For the text-containing cell, return its midpoint in [x, y] coordinate format. 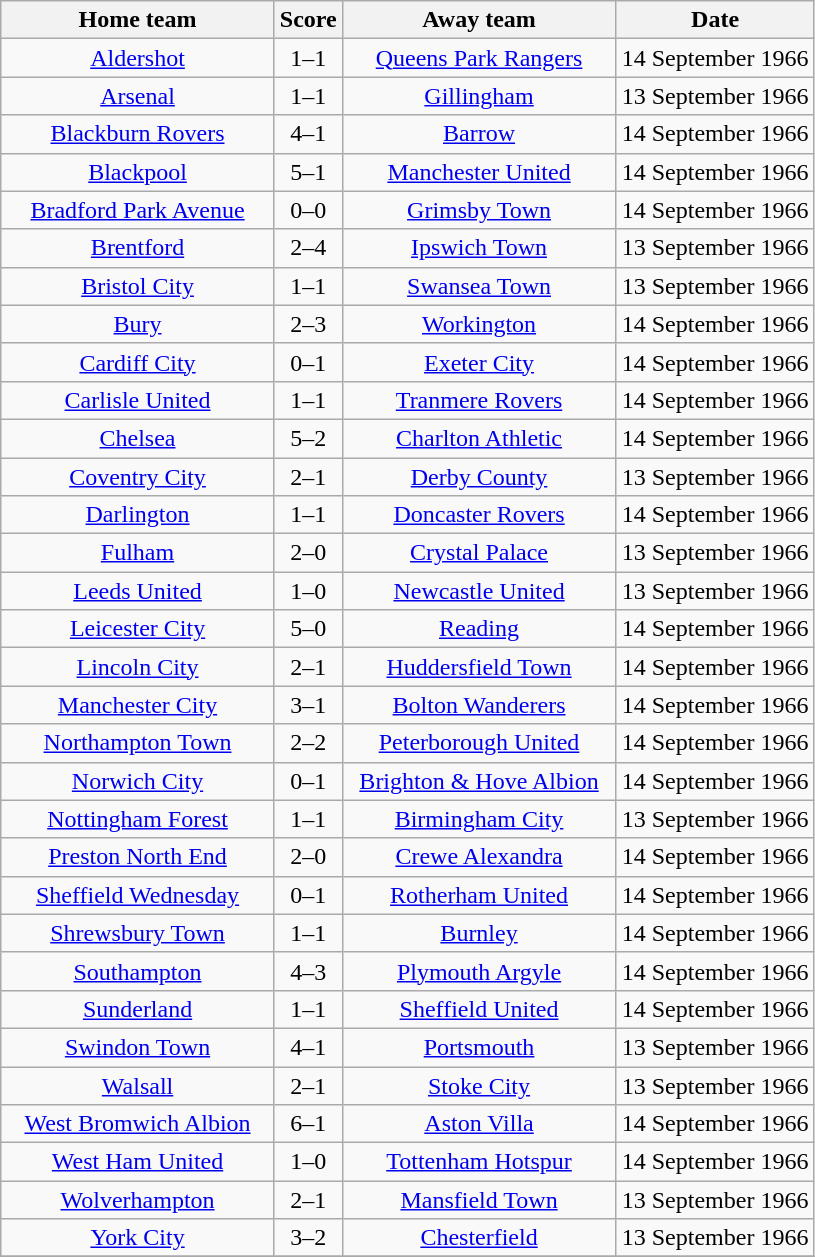
Crewe Alexandra [479, 857]
York City [138, 1238]
Home team [138, 20]
Bury [138, 324]
Chelsea [138, 438]
Crystal Palace [479, 553]
Leeds United [138, 591]
Sheffield Wednesday [138, 895]
Fulham [138, 553]
Workington [479, 324]
Birmingham City [479, 819]
Southampton [138, 971]
Swansea Town [479, 286]
Carlisle United [138, 400]
Aston Villa [479, 1124]
Gillingham [479, 96]
Manchester United [479, 172]
0–0 [308, 210]
Away team [479, 20]
Cardiff City [138, 362]
Darlington [138, 515]
Ipswich Town [479, 248]
West Bromwich Albion [138, 1124]
Northampton Town [138, 743]
Blackburn Rovers [138, 134]
Lincoln City [138, 667]
6–1 [308, 1124]
Tottenham Hotspur [479, 1162]
Aldershot [138, 58]
Preston North End [138, 857]
Brighton & Hove Albion [479, 781]
5–0 [308, 629]
Stoke City [479, 1085]
Charlton Athletic [479, 438]
West Ham United [138, 1162]
Sunderland [138, 1009]
3–1 [308, 705]
Blackpool [138, 172]
Coventry City [138, 477]
Walsall [138, 1085]
Brentford [138, 248]
Peterborough United [479, 743]
Burnley [479, 933]
Bradford Park Avenue [138, 210]
Manchester City [138, 705]
4–3 [308, 971]
3–2 [308, 1238]
Mansfield Town [479, 1200]
Barrow [479, 134]
Newcastle United [479, 591]
Sheffield United [479, 1009]
Nottingham Forest [138, 819]
Norwich City [138, 781]
Exeter City [479, 362]
Shrewsbury Town [138, 933]
2–2 [308, 743]
Tranmere Rovers [479, 400]
2–3 [308, 324]
5–1 [308, 172]
Rotherham United [479, 895]
Grimsby Town [479, 210]
Arsenal [138, 96]
Derby County [479, 477]
2–4 [308, 248]
Swindon Town [138, 1047]
5–2 [308, 438]
Bolton Wanderers [479, 705]
Queens Park Rangers [479, 58]
Wolverhampton [138, 1200]
Portsmouth [479, 1047]
Plymouth Argyle [479, 971]
Leicester City [138, 629]
Bristol City [138, 286]
Reading [479, 629]
Huddersfield Town [479, 667]
Score [308, 20]
Doncaster Rovers [479, 515]
Chesterfield [479, 1238]
Date [716, 20]
